Extract the (x, y) coordinate from the center of the cell holding the provided text.  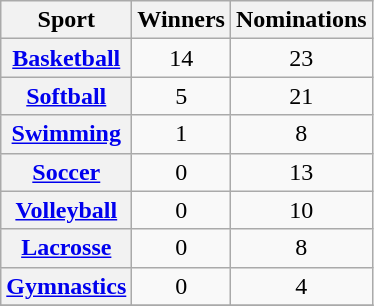
1 (182, 134)
Volleyball (66, 210)
Lacrosse (66, 248)
4 (301, 286)
5 (182, 96)
Winners (182, 20)
23 (301, 58)
Softball (66, 96)
21 (301, 96)
Gymnastics (66, 286)
14 (182, 58)
Basketball (66, 58)
Sport (66, 20)
Nominations (301, 20)
10 (301, 210)
13 (301, 172)
Soccer (66, 172)
Swimming (66, 134)
